Determine the (x, y) coordinate at the center of the cell enclosing the given text.  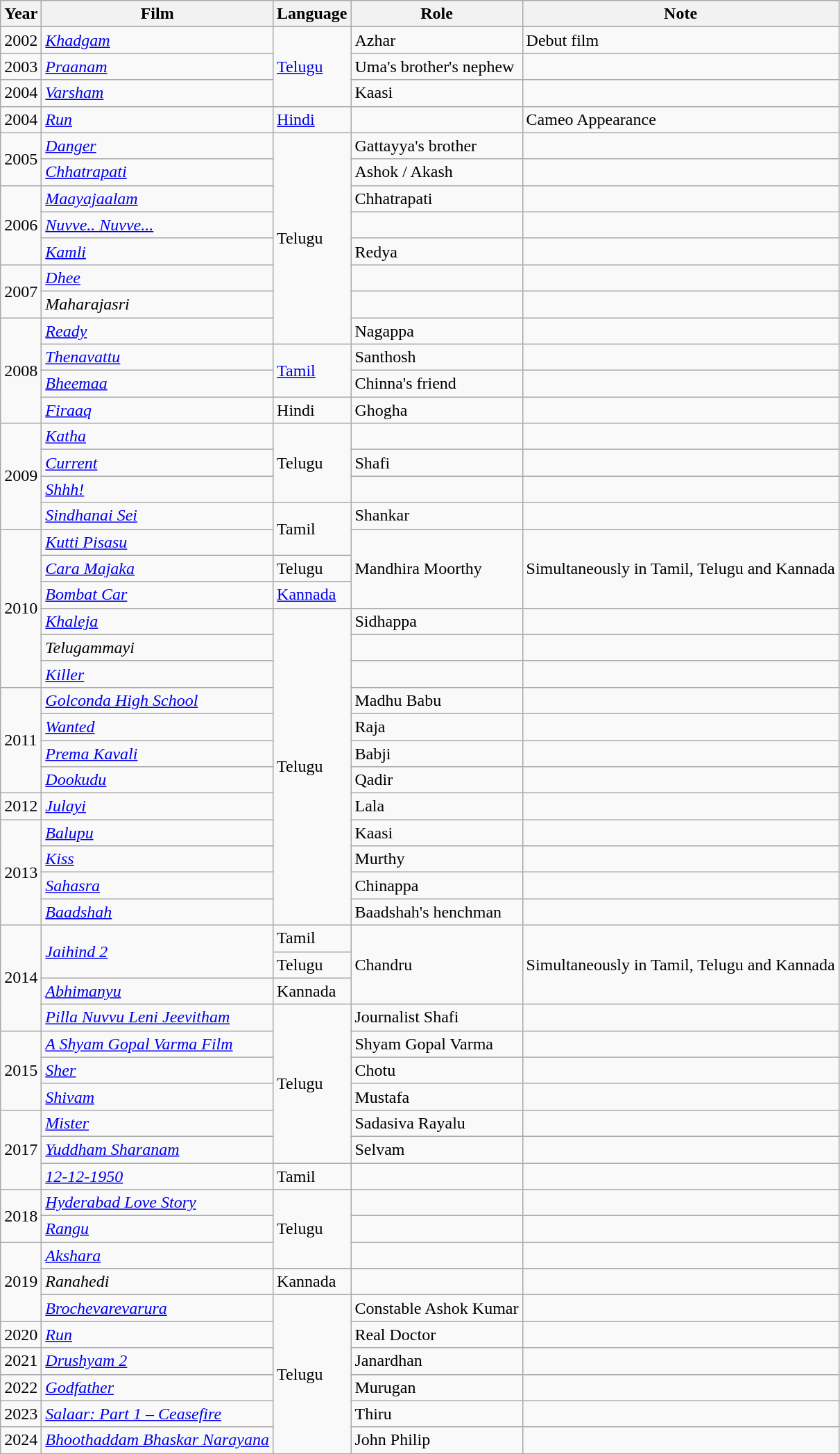
2003 (21, 67)
Sindhanai Sei (157, 516)
Praanam (157, 67)
Shafi (437, 463)
Thiru (437, 1414)
Kutti Pisasu (157, 542)
Danger (157, 146)
Journalist Shafi (437, 1017)
Khadgam (157, 40)
2009 (21, 476)
Kiss (157, 859)
Chandru (437, 965)
2017 (21, 1149)
Jaihind 2 (157, 952)
Selvam (437, 1149)
Note (680, 14)
Salaar: Part 1 – Ceasefire (157, 1414)
Constable Ashok Kumar (437, 1308)
Chinappa (437, 886)
Bheemaa (157, 384)
Janardhan (437, 1361)
Godfather (157, 1387)
2005 (21, 159)
Cameo Appearance (680, 119)
Real Doctor (437, 1335)
Baadshah's henchman (437, 912)
2014 (21, 978)
Sadasiva Rayalu (437, 1123)
2021 (21, 1361)
Sahasra (157, 886)
12-12-1950 (157, 1176)
Nagappa (437, 331)
Rangu (157, 1229)
Telugammayi (157, 648)
Brochevarevarura (157, 1308)
Shivam (157, 1097)
Mandhira Moorthy (437, 568)
Current (157, 463)
Firaaq (157, 410)
Madhu Babu (437, 700)
2006 (21, 225)
Pilla Nuvvu Leni Jeevitham (157, 1017)
Chinna's friend (437, 384)
2010 (21, 608)
2020 (21, 1335)
Murthy (437, 859)
Hyderabad Love Story (157, 1203)
Chotu (437, 1070)
Redya (437, 251)
John Philip (437, 1440)
Murugan (437, 1387)
Bhoothaddam Bhaskar Narayana (157, 1440)
Shhh! (157, 489)
Maayajaalam (157, 198)
Sher (157, 1070)
Language (312, 14)
A Shyam Gopal Varma Film (157, 1044)
Mustafa (437, 1097)
Maharajasri (157, 304)
Katha (157, 437)
Yuddham Sharanam (157, 1149)
Gattayya's brother (437, 146)
Dookudu (157, 780)
Film (157, 14)
Role (437, 14)
Mister (157, 1123)
Nuvve.. Nuvve... (157, 225)
Raja (437, 727)
Julayi (157, 806)
Sidhappa (437, 621)
Year (21, 14)
Dhee (157, 278)
Balupu (157, 833)
2011 (21, 740)
Ranahedi (157, 1282)
2018 (21, 1216)
Killer (157, 674)
Kamli (157, 251)
2015 (21, 1070)
Babji (437, 753)
Debut film (680, 40)
Ready (157, 331)
Cara Majaka (157, 568)
2012 (21, 806)
Prema Kavali (157, 753)
Santhosh (437, 357)
2022 (21, 1387)
2008 (21, 371)
Thenavattu (157, 357)
2007 (21, 291)
2024 (21, 1440)
Qadir (437, 780)
2023 (21, 1414)
Wanted (157, 727)
Golconda High School (157, 700)
2019 (21, 1282)
2013 (21, 872)
Lala (437, 806)
Abhimanyu (157, 991)
Shyam Gopal Varma (437, 1044)
Uma's brother's nephew (437, 67)
Khaleja (157, 621)
2002 (21, 40)
Shankar (437, 516)
Drushyam 2 (157, 1361)
Bombat Car (157, 595)
Azhar (437, 40)
Akshara (157, 1256)
Ashok / Akash (437, 172)
Ghogha (437, 410)
Baadshah (157, 912)
Varsham (157, 93)
